For the text-containing cell, return its midpoint in (x, y) coordinate format. 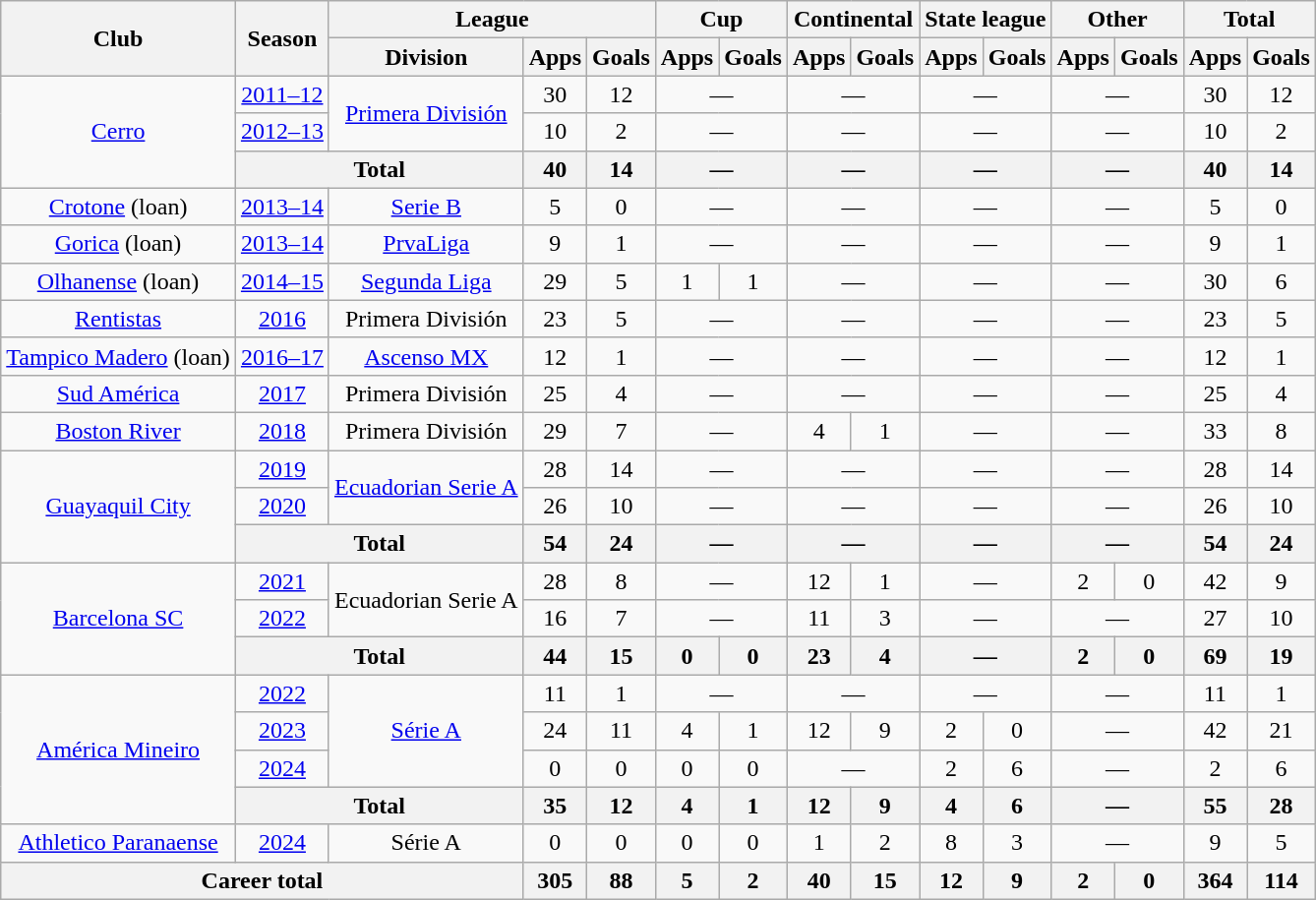
55 (1215, 806)
Tampico Madero (loan) (118, 356)
Serie B (426, 207)
2018 (281, 431)
16 (555, 619)
Guayaquil City (118, 507)
Boston River (118, 431)
2017 (281, 393)
2012–13 (281, 132)
Segunda Liga (426, 281)
2020 (281, 507)
2014–15 (281, 281)
21 (1282, 731)
Career total (262, 880)
Crotone (loan) (118, 207)
114 (1282, 880)
364 (1215, 880)
2016 (281, 319)
Cup (721, 20)
Season (281, 38)
Athletico Paranaense (118, 843)
2021 (281, 581)
PrvaLiga (426, 244)
Cerro (118, 132)
33 (1215, 431)
2011–12 (281, 94)
88 (622, 880)
Club (118, 38)
League (492, 20)
Continental (853, 20)
2023 (281, 731)
Other (1117, 20)
27 (1215, 619)
305 (555, 880)
69 (1215, 656)
Ascenso MX (426, 356)
44 (555, 656)
Sud América (118, 393)
Gorica (loan) (118, 244)
Division (426, 57)
Olhanense (loan) (118, 281)
América Mineiro (118, 750)
35 (555, 806)
19 (1282, 656)
2019 (281, 469)
State league (986, 20)
Rentistas (118, 319)
2016–17 (281, 356)
Barcelona SC (118, 619)
